Scan for the cell matching the given text and deliver its [X, Y] coordinate at center. 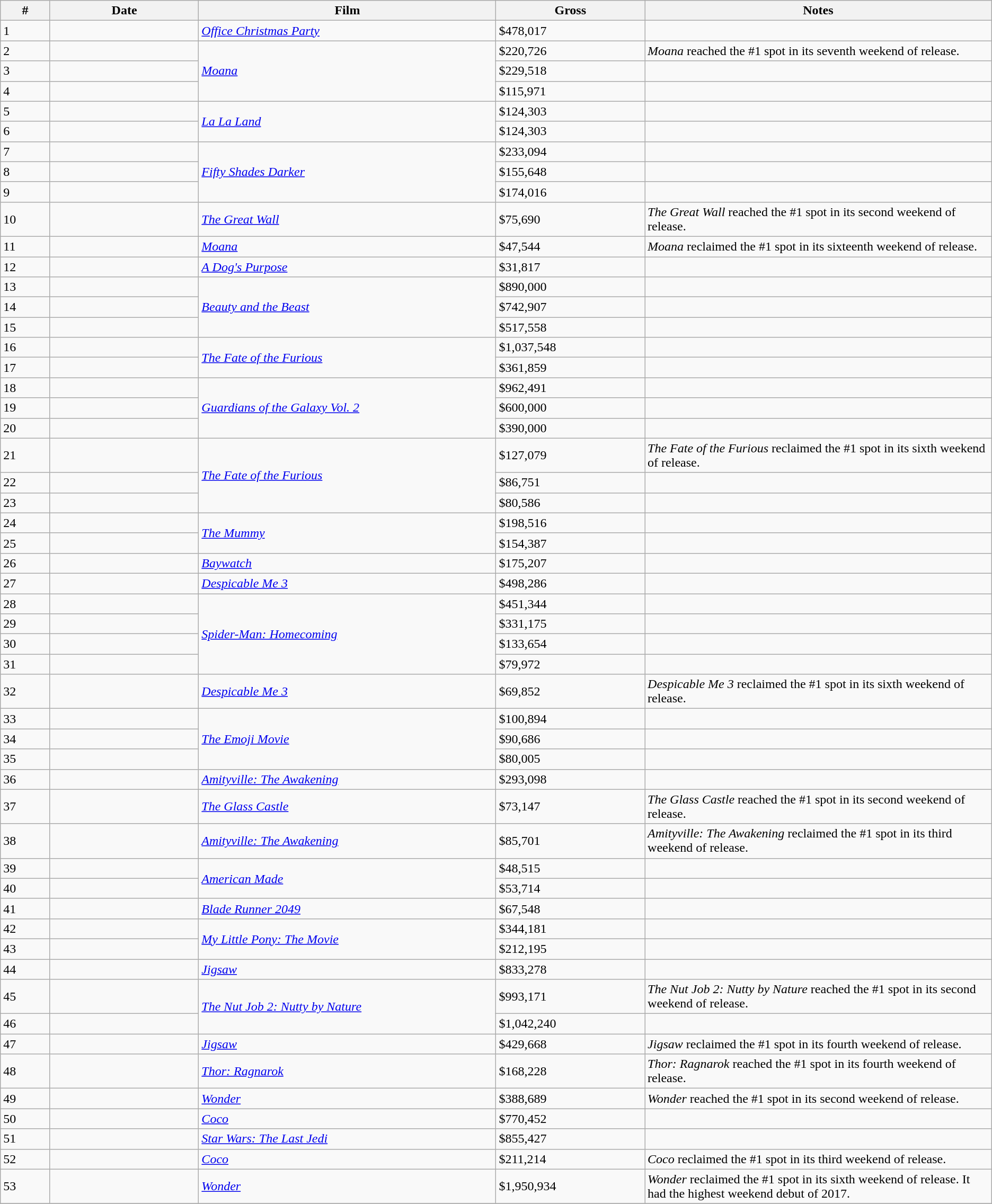
$69,852 [570, 692]
45 [25, 997]
41 [25, 908]
26 [25, 563]
A Dog's Purpose [348, 266]
19 [25, 408]
$498,286 [570, 583]
20 [25, 428]
$174,016 [570, 192]
10 [25, 219]
$344,181 [570, 929]
17 [25, 368]
The Mummy [348, 533]
$100,894 [570, 719]
Jigsaw reclaimed the #1 spot in its fourth weekend of release. [818, 1044]
12 [25, 266]
$361,859 [570, 368]
30 [25, 644]
$175,207 [570, 563]
Fifty Shades Darker [348, 172]
2 [25, 51]
14 [25, 307]
$80,005 [570, 759]
$86,751 [570, 483]
$770,452 [570, 1119]
$388,689 [570, 1099]
The Glass Castle [348, 806]
Blade Runner 2049 [348, 908]
27 [25, 583]
The Great Wall reached the #1 spot in its second weekend of release. [818, 219]
$293,098 [570, 779]
$390,000 [570, 428]
$962,491 [570, 388]
28 [25, 603]
Baywatch [348, 563]
Moana reclaimed the #1 spot in its sixteenth weekend of release. [818, 246]
$154,387 [570, 543]
American Made [348, 878]
18 [25, 388]
$478,017 [570, 31]
Despicable Me 3 reclaimed the #1 spot in its sixth weekend of release. [818, 692]
13 [25, 287]
$833,278 [570, 969]
38 [25, 841]
Gross [570, 11]
23 [25, 503]
37 [25, 806]
$1,037,548 [570, 347]
$198,516 [570, 523]
Coco reclaimed the #1 spot in its third weekend of release. [818, 1159]
Wonder reclaimed the #1 spot in its sixth weekend of release. It had the highest weekend debut of 2017. [818, 1187]
The Nut Job 2: Nutty by Nature reached the #1 spot in its second weekend of release. [818, 997]
$220,726 [570, 51]
$67,548 [570, 908]
$993,171 [570, 997]
$155,648 [570, 172]
$1,042,240 [570, 1024]
La La Land [348, 121]
$517,558 [570, 327]
11 [25, 246]
Film [348, 11]
47 [25, 1044]
The Great Wall [348, 219]
$133,654 [570, 644]
48 [25, 1071]
53 [25, 1187]
$75,690 [570, 219]
25 [25, 543]
$233,094 [570, 151]
The Emoji Movie [348, 739]
5 [25, 111]
36 [25, 779]
22 [25, 483]
Star Wars: The Last Jedi [348, 1139]
$115,971 [570, 91]
8 [25, 172]
$890,000 [570, 287]
The Nut Job 2: Nutty by Nature [348, 1006]
Beauty and the Beast [348, 307]
42 [25, 929]
Notes [818, 11]
Guardians of the Galaxy Vol. 2 [348, 408]
$90,686 [570, 739]
31 [25, 664]
$53,714 [570, 888]
43 [25, 949]
15 [25, 327]
Thor: Ragnarok reached the #1 spot in its fourth weekend of release. [818, 1071]
7 [25, 151]
$47,544 [570, 246]
32 [25, 692]
$229,518 [570, 71]
# [25, 11]
$48,515 [570, 868]
49 [25, 1099]
$451,344 [570, 603]
$73,147 [570, 806]
34 [25, 739]
52 [25, 1159]
46 [25, 1024]
$855,427 [570, 1139]
Amityville: The Awakening reclaimed the #1 spot in its third weekend of release. [818, 841]
21 [25, 456]
51 [25, 1139]
Wonder reached the #1 spot in its second weekend of release. [818, 1099]
$212,195 [570, 949]
$79,972 [570, 664]
Date [124, 11]
16 [25, 347]
$1,950,934 [570, 1187]
40 [25, 888]
$31,817 [570, 266]
The Fate of the Furious reclaimed the #1 spot in its sixth weekend of release. [818, 456]
50 [25, 1119]
3 [25, 71]
Moana reached the #1 spot in its seventh weekend of release. [818, 51]
$600,000 [570, 408]
4 [25, 91]
$211,214 [570, 1159]
Thor: Ragnarok [348, 1071]
$331,175 [570, 624]
29 [25, 624]
9 [25, 192]
$429,668 [570, 1044]
33 [25, 719]
$80,586 [570, 503]
$168,228 [570, 1071]
6 [25, 131]
1 [25, 31]
39 [25, 868]
Office Christmas Party [348, 31]
My Little Pony: The Movie [348, 939]
Spider-Man: Homecoming [348, 634]
35 [25, 759]
The Glass Castle reached the #1 spot in its second weekend of release. [818, 806]
44 [25, 969]
$127,079 [570, 456]
$85,701 [570, 841]
$742,907 [570, 307]
24 [25, 523]
